Return the (x, y) coordinate for the center point of the cell that contains the specified text.  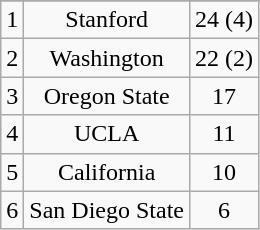
Stanford (107, 20)
San Diego State (107, 210)
4 (12, 134)
Washington (107, 58)
22 (2) (224, 58)
3 (12, 96)
17 (224, 96)
California (107, 172)
10 (224, 172)
UCLA (107, 134)
Oregon State (107, 96)
2 (12, 58)
24 (4) (224, 20)
5 (12, 172)
11 (224, 134)
1 (12, 20)
